Output the (X, Y) coordinate of the center of the cell containing the given text.  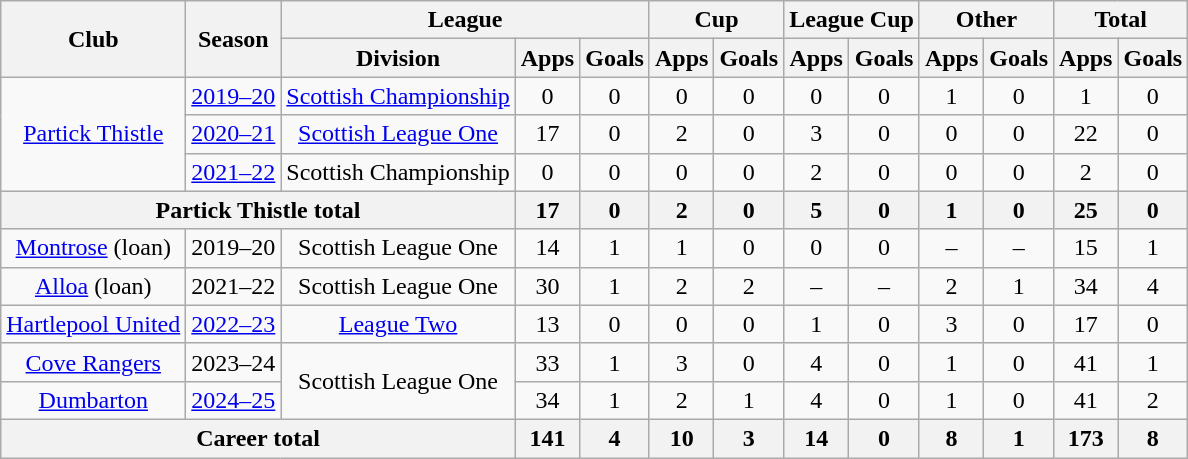
2024–25 (234, 400)
Season (234, 39)
10 (681, 438)
Division (398, 58)
Partick Thistle total (258, 210)
Dumbarton (94, 400)
Club (94, 39)
League (466, 20)
141 (547, 438)
15 (1086, 248)
13 (547, 324)
Career total (258, 438)
Cup (716, 20)
Hartlepool United (94, 324)
Other (986, 20)
2023–24 (234, 362)
Montrose (loan) (94, 248)
Cove Rangers (94, 362)
Partick Thistle (94, 134)
2022–23 (234, 324)
Total (1121, 20)
2020–21 (234, 134)
Alloa (loan) (94, 286)
5 (816, 210)
League Cup (852, 20)
173 (1086, 438)
30 (547, 286)
25 (1086, 210)
33 (547, 362)
League Two (398, 324)
22 (1086, 134)
